Scan for the cell matching the given text and deliver its [x, y] coordinate at center. 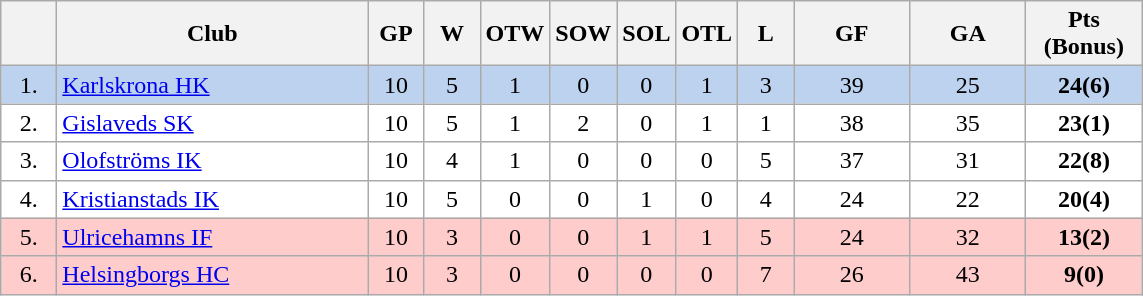
24(6) [1084, 85]
26 [852, 275]
43 [968, 275]
SOL [646, 34]
37 [852, 161]
Karlskrona HK [212, 85]
13(2) [1084, 237]
L [766, 34]
25 [968, 85]
Gislaveds SK [212, 123]
32 [968, 237]
20(4) [1084, 199]
SOW [584, 34]
Kristianstads IK [212, 199]
23(1) [1084, 123]
2. [29, 123]
39 [852, 85]
31 [968, 161]
GA [968, 34]
Helsingborgs HC [212, 275]
W [452, 34]
1. [29, 85]
2 [584, 123]
GP [396, 34]
22 [968, 199]
38 [852, 123]
5. [29, 237]
7 [766, 275]
Ulricehamns IF [212, 237]
GF [852, 34]
6. [29, 275]
3. [29, 161]
OTL [707, 34]
OTW [515, 34]
Pts (Bonus) [1084, 34]
9(0) [1084, 275]
4. [29, 199]
22(8) [1084, 161]
Olofströms IK [212, 161]
35 [968, 123]
Club [212, 34]
